Provide the [x, y] coordinate of the cell's center where the given text is located.  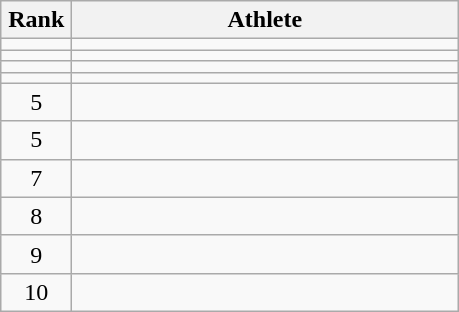
Athlete [265, 20]
7 [36, 178]
9 [36, 254]
Rank [36, 20]
10 [36, 292]
8 [36, 216]
